Return [x, y] of the center of cell containing provided text 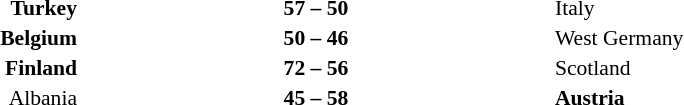
50 – 46 [316, 38]
72 – 56 [316, 68]
